Scan for the cell matching the given text and deliver its (x, y) coordinate at center. 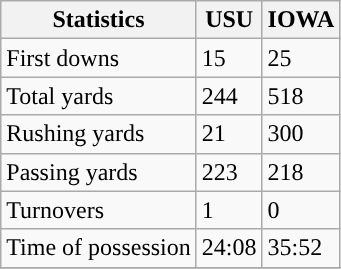
223 (229, 172)
First downs (99, 58)
USU (229, 20)
Turnovers (99, 210)
1 (229, 210)
Time of possession (99, 248)
218 (301, 172)
Statistics (99, 20)
25 (301, 58)
Total yards (99, 96)
300 (301, 134)
244 (229, 96)
35:52 (301, 248)
Rushing yards (99, 134)
0 (301, 210)
24:08 (229, 248)
518 (301, 96)
21 (229, 134)
15 (229, 58)
IOWA (301, 20)
Passing yards (99, 172)
